Capture the cell that displays the provided text and extract its (x, y) central coordinate. 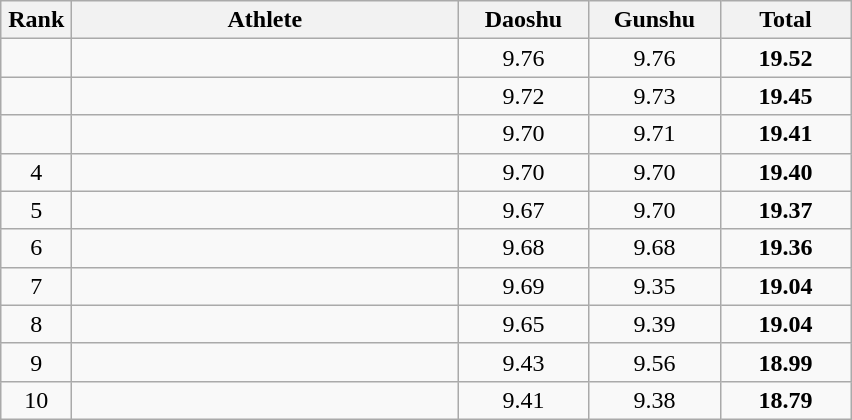
9.69 (524, 286)
19.37 (786, 210)
Total (786, 20)
9.43 (524, 362)
18.99 (786, 362)
19.52 (786, 58)
19.45 (786, 96)
9.65 (524, 324)
9.56 (654, 362)
Daoshu (524, 20)
19.41 (786, 134)
9.73 (654, 96)
9.38 (654, 400)
9.41 (524, 400)
9.39 (654, 324)
Gunshu (654, 20)
6 (36, 248)
18.79 (786, 400)
9.71 (654, 134)
9.35 (654, 286)
9 (36, 362)
9.67 (524, 210)
19.36 (786, 248)
10 (36, 400)
7 (36, 286)
19.40 (786, 172)
4 (36, 172)
8 (36, 324)
Athlete (265, 20)
9.72 (524, 96)
Rank (36, 20)
5 (36, 210)
